Output the (X, Y) coordinate of the center of the cell containing the given text.  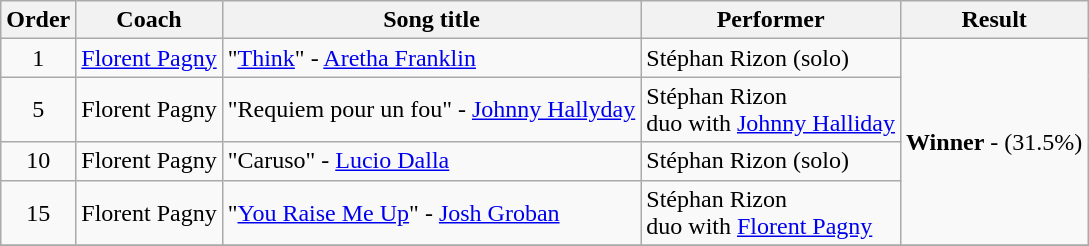
Stéphan Rizon duo with Florent Pagny (771, 212)
Stéphan Rizon duo with Johnny Halliday (771, 110)
"You Raise Me Up" - Josh Groban (432, 212)
10 (38, 161)
15 (38, 212)
"Requiem pour un fou" - Johnny Hallyday (432, 110)
Order (38, 20)
Result (994, 20)
Coach (149, 20)
Song title (432, 20)
"Think" - Aretha Franklin (432, 58)
Winner - (31.5%) (994, 142)
1 (38, 58)
5 (38, 110)
Performer (771, 20)
"Caruso" - Lucio Dalla (432, 161)
